Return (x, y) of the center of cell containing provided text 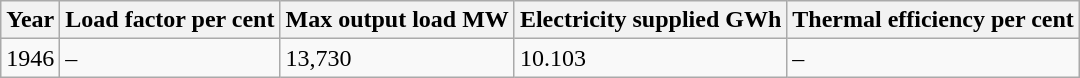
Electricity supplied GWh (650, 20)
Max output load MW (397, 20)
Thermal efficiency per cent (934, 20)
Year (30, 20)
Load factor per cent (170, 20)
13,730 (397, 58)
10.103 (650, 58)
1946 (30, 58)
